Detect which cell encompasses the target text, then output its (X, Y) center coordinate. 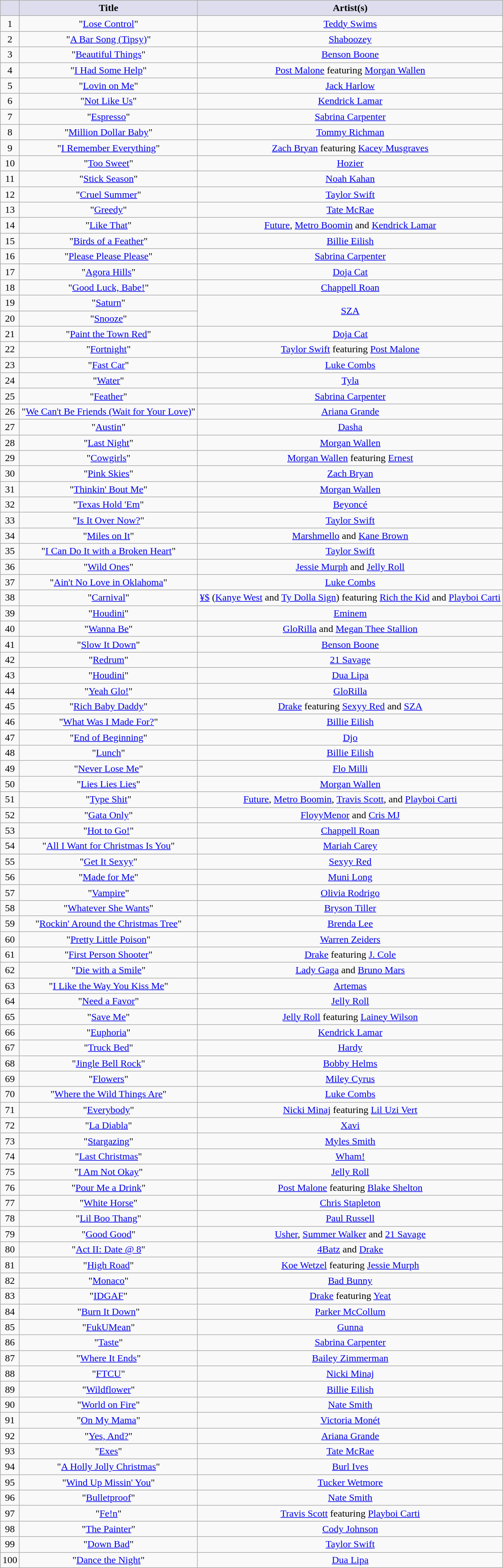
"La Diabla" (109, 1125)
16 (10, 256)
44 (10, 691)
88 (10, 1374)
"All I Want for Christmas Is You" (109, 846)
"Wind Up Missin' You" (109, 1482)
"Vampire" (109, 892)
37 (10, 582)
"Flowers" (109, 1079)
76 (10, 1188)
Victoria Monét (350, 1420)
Drake featuring Yeat (350, 1296)
"Monaco" (109, 1281)
"I Like the Way You Kiss Me" (109, 986)
Nicki Minaj (350, 1374)
63 (10, 986)
"I Am Not Okay" (109, 1172)
"Truck Bed" (109, 1048)
"Down Bad" (109, 1544)
"Type Shit" (109, 799)
99 (10, 1544)
64 (10, 1001)
Xavi (350, 1125)
"White Horse" (109, 1203)
"I Can Do It with a Broken Heart" (109, 551)
"Dance the Night" (109, 1560)
11 (10, 179)
73 (10, 1141)
14 (10, 225)
"Greedy" (109, 210)
Noah Kahan (350, 179)
Sexyy Red (350, 861)
Teddy Swims (350, 24)
"Pretty Little Poison" (109, 939)
Taylor Swift featuring Post Malone (350, 349)
49 (10, 769)
94 (10, 1467)
Gunna (350, 1327)
"Beautiful Things" (109, 55)
"Taste" (109, 1343)
"Die with a Smile" (109, 970)
45 (10, 707)
Mariah Carey (350, 846)
78 (10, 1219)
"A Bar Song (Tipsy)" (109, 39)
"Agora Hills" (109, 272)
"Save Me" (109, 1017)
39 (10, 613)
Zach Bryan (350, 474)
3 (10, 55)
Marshmello and Kane Brown (350, 536)
52 (10, 815)
50 (10, 784)
"Paint the Town Red" (109, 334)
Tyla (350, 380)
GloRilla (350, 691)
19 (10, 303)
"Ain't No Love in Oklahoma" (109, 582)
59 (10, 923)
70 (10, 1094)
Morgan Wallen featuring Ernest (350, 458)
"Is It Over Now?" (109, 520)
"Rich Baby Daddy" (109, 707)
"FukUMean" (109, 1327)
57 (10, 892)
"Wanna Be" (109, 629)
Zach Bryan featuring Kacey Musgraves (350, 148)
43 (10, 675)
"Burn It Down" (109, 1312)
Muni Long (350, 877)
"Not Like Us" (109, 101)
Title (109, 8)
"Stick Season" (109, 179)
9 (10, 148)
"IDGAF" (109, 1296)
"Water" (109, 380)
"Too Sweet" (109, 163)
"We Can't Be Friends (Wait for Your Love)" (109, 411)
Tucker Wetmore (350, 1482)
"Lunch" (109, 753)
Tommy Richman (350, 132)
33 (10, 520)
Jessie Murph and Jelly Roll (350, 567)
92 (10, 1435)
"Lovin on Me" (109, 86)
4Batz and Drake (350, 1250)
Artemas (350, 986)
"Birds of a Feather" (109, 241)
Shaboozey (350, 39)
80 (10, 1250)
"On My Mama" (109, 1420)
96 (10, 1498)
51 (10, 799)
Flo Milli (350, 769)
"Yes, And?" (109, 1435)
65 (10, 1017)
"The Painter" (109, 1529)
"Redrum" (109, 660)
21 (10, 334)
5 (10, 86)
23 (10, 365)
"Stargazing" (109, 1141)
61 (10, 955)
"Euphoria" (109, 1032)
21 Savage (350, 660)
Artist(s) (350, 8)
Eminem (350, 613)
Cody Johnson (350, 1529)
"Yeah Glo!" (109, 691)
"Rockin' Around the Christmas Tree" (109, 923)
38 (10, 598)
"Last Night" (109, 442)
20 (10, 318)
"Pink Skies" (109, 474)
35 (10, 551)
47 (10, 738)
Nicki Minaj featuring Lil Uzi Vert (350, 1110)
17 (10, 272)
Post Malone featuring Blake Shelton (350, 1188)
55 (10, 861)
34 (10, 536)
"First Person Shooter" (109, 955)
Future, Metro Boomin, Travis Scott, and Playboi Carti (350, 799)
Bailey Zimmerman (350, 1358)
87 (10, 1358)
Miley Cyrus (350, 1079)
"Where It Ends" (109, 1358)
98 (10, 1529)
Jelly Roll featuring Lainey Wilson (350, 1017)
41 (10, 644)
"A Holly Jolly Christmas" (109, 1467)
27 (10, 427)
"Where the Wild Things Are" (109, 1094)
"Slow It Down" (109, 644)
Olivia Rodrigo (350, 892)
89 (10, 1389)
"Fe!n" (109, 1513)
"End of Beginning" (109, 738)
"Fast Car" (109, 365)
13 (10, 210)
62 (10, 970)
8 (10, 132)
Jack Harlow (350, 86)
Dasha (350, 427)
Bobby Helms (350, 1063)
2 (10, 39)
"Espresso" (109, 117)
Wham! (350, 1156)
32 (10, 505)
54 (10, 846)
Lady Gaga and Bruno Mars (350, 970)
84 (10, 1312)
"Made for Me" (109, 877)
Bad Bunny (350, 1281)
Brenda Lee (350, 923)
95 (10, 1482)
67 (10, 1048)
7 (10, 117)
74 (10, 1156)
"Everybody" (109, 1110)
46 (10, 722)
¥$ (Kanye West and Ty Dolla Sign) featuring Rich the Kid and Playboi Carti (350, 598)
Warren Zeiders (350, 939)
Drake featuring J. Cole (350, 955)
Djo (350, 738)
24 (10, 380)
"Miles on It" (109, 536)
"Like That" (109, 225)
"Cowgirls" (109, 458)
"Please Please Please" (109, 256)
10 (10, 163)
26 (10, 411)
"Exes" (109, 1451)
Future, Metro Boomin and Kendrick Lamar (350, 225)
86 (10, 1343)
SZA (350, 311)
"Saturn" (109, 303)
6 (10, 101)
12 (10, 194)
"Texas Hold 'Em" (109, 505)
"Never Lose Me" (109, 769)
"Lies Lies Lies" (109, 784)
22 (10, 349)
85 (10, 1327)
83 (10, 1296)
"Austin" (109, 427)
"Get It Sexyy" (109, 861)
Bryson Tiller (350, 908)
Drake featuring Sexyy Red and SZA (350, 707)
66 (10, 1032)
Burl Ives (350, 1467)
"Bulletproof" (109, 1498)
"Snooze" (109, 318)
"High Road" (109, 1265)
48 (10, 753)
31 (10, 489)
"Gata Only" (109, 815)
72 (10, 1125)
"Feather" (109, 396)
Chris Stapleton (350, 1203)
82 (10, 1281)
"I Had Some Help" (109, 70)
Hardy (350, 1048)
91 (10, 1420)
"Wildflower" (109, 1389)
Koe Wetzel featuring Jessie Murph (350, 1265)
"Whatever She Wants" (109, 908)
71 (10, 1110)
"Million Dollar Baby" (109, 132)
"Need a Favor" (109, 1001)
"Good Luck, Babe!" (109, 287)
40 (10, 629)
60 (10, 939)
15 (10, 241)
"Lose Control" (109, 24)
"Cruel Summer" (109, 194)
Hozier (350, 163)
93 (10, 1451)
53 (10, 830)
"Wild Ones" (109, 567)
30 (10, 474)
"Last Christmas" (109, 1156)
81 (10, 1265)
69 (10, 1079)
28 (10, 442)
75 (10, 1172)
1 (10, 24)
77 (10, 1203)
42 (10, 660)
"Hot to Go!" (109, 830)
"Lil Boo Thang" (109, 1219)
"What Was I Made For?" (109, 722)
Post Malone featuring Morgan Wallen (350, 70)
100 (10, 1560)
4 (10, 70)
Paul Russell (350, 1219)
68 (10, 1063)
"I Remember Everything" (109, 148)
97 (10, 1513)
79 (10, 1234)
90 (10, 1405)
"World on Fire" (109, 1405)
56 (10, 877)
"Thinkin' Bout Me" (109, 489)
"Pour Me a Drink" (109, 1188)
Travis Scott featuring Playboi Carti (350, 1513)
Parker McCollum (350, 1312)
58 (10, 908)
"Act II: Date @ 8" (109, 1250)
"Carnival" (109, 598)
18 (10, 287)
Usher, Summer Walker and 21 Savage (350, 1234)
"FTCU" (109, 1374)
Beyoncé (350, 505)
GloRilla and Megan Thee Stallion (350, 629)
FloyyMenor and Cris MJ (350, 815)
"Good Good" (109, 1234)
29 (10, 458)
"Jingle Bell Rock" (109, 1063)
"Fortnight" (109, 349)
25 (10, 396)
36 (10, 567)
Myles Smith (350, 1141)
